Find where the given text appears and provide that cell's center as (x, y) coordinate. 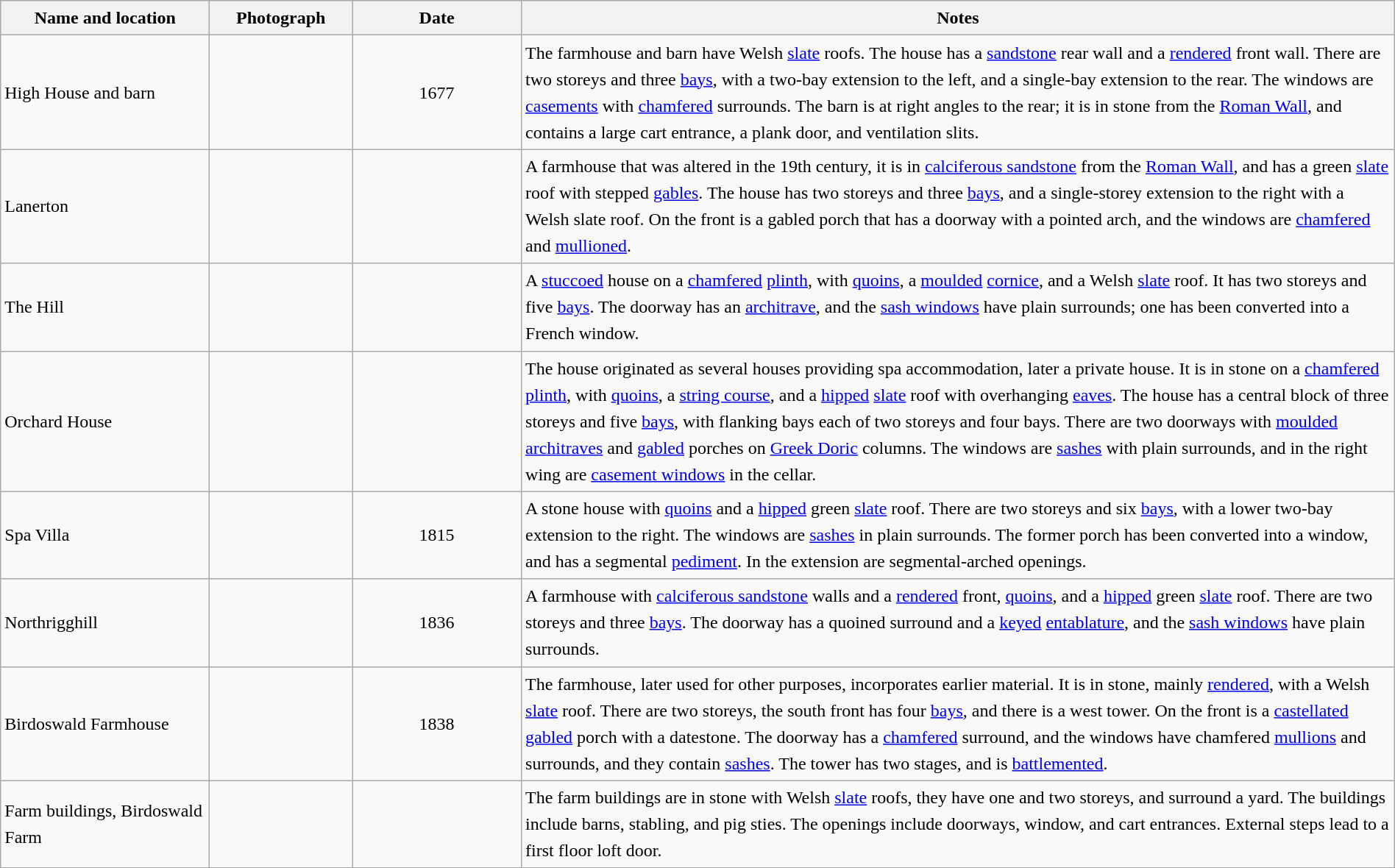
1836 (437, 622)
The Hill (105, 307)
Birdoswald Farmhouse (105, 724)
High House and barn (105, 93)
Orchard House (105, 421)
1838 (437, 724)
1677 (437, 93)
Name and location (105, 18)
Lanerton (105, 206)
1815 (437, 536)
Photograph (281, 18)
Spa Villa (105, 536)
Notes (958, 18)
Farm buildings, Birdoswald Farm (105, 824)
Northrigghill (105, 622)
Date (437, 18)
